Find where the given text appears and provide that cell's center as [x, y] coordinate. 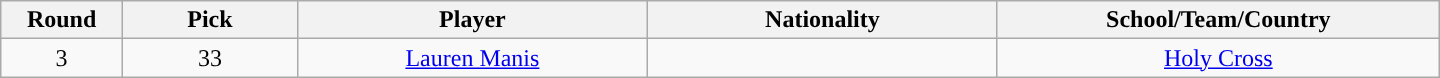
Round [62, 20]
3 [62, 58]
Pick [210, 20]
Holy Cross [1218, 58]
Nationality [822, 20]
School/Team/Country [1218, 20]
33 [210, 58]
Player [472, 20]
Lauren Manis [472, 58]
